Provide the (x, y) coordinate of the cell's center where the given text is located.  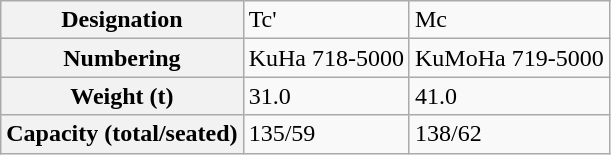
Tc' (326, 20)
Designation (122, 20)
31.0 (326, 96)
41.0 (509, 96)
Mc (509, 20)
Capacity (total/seated) (122, 134)
Weight (t) (122, 96)
138/62 (509, 134)
KuHa 718-5000 (326, 58)
KuMoHa 719-5000 (509, 58)
135/59 (326, 134)
Numbering (122, 58)
